Identify which cell holds the provided text, then report its [x, y] central coordinate. 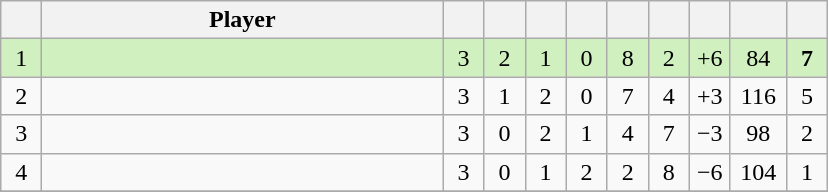
5 [806, 96]
98 [758, 134]
84 [758, 58]
Player [242, 20]
116 [758, 96]
+3 [710, 96]
−6 [710, 172]
104 [758, 172]
+6 [710, 58]
−3 [710, 134]
